Locate the cell with the specified text and output its [X, Y] center coordinate. 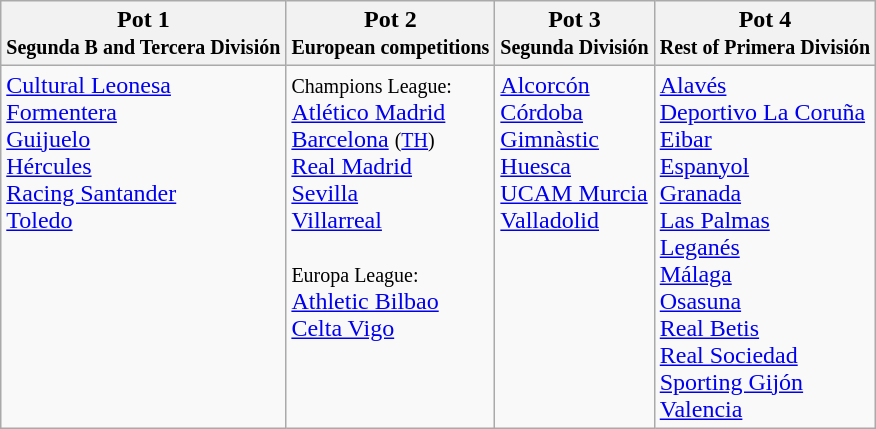
Pot 2European competitions [390, 34]
AlavésDeportivo La CoruñaEibarEspanyolGranadaLas PalmasLeganésMálagaOsasunaReal BetisReal SociedadSporting GijónValencia [765, 247]
Cultural LeonesaFormenteraGuijueloHérculesRacing SantanderToledo [144, 247]
Pot 1Segunda B and Tercera División [144, 34]
Pot 3Segunda División [574, 34]
AlcorcónCórdobaGimnàsticHuescaUCAM MurciaValladolid [574, 247]
Pot 4Rest of Primera División [765, 34]
Champions League:Atlético MadridBarcelona (TH)Real Madrid SevillaVillarrealEuropa League:Athletic BilbaoCelta Vigo [390, 247]
